Provide the (X, Y) coordinate of the cell's center where the given text is located.  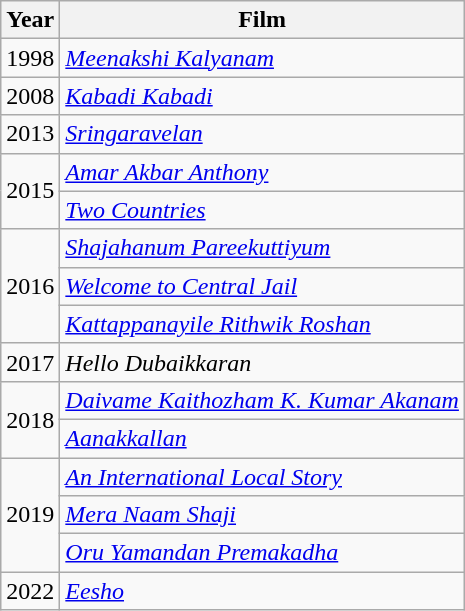
2022 (30, 591)
Eesho (262, 591)
Film (262, 20)
Shajahanum Pareekuttiyum (262, 248)
2016 (30, 286)
Kattappanayile Rithwik Roshan (262, 324)
Two Countries (262, 210)
Aanakkallan (262, 438)
2008 (30, 96)
Mera Naam Shaji (262, 515)
2013 (30, 134)
1998 (30, 58)
Welcome to Central Jail (262, 286)
Kabadi Kabadi (262, 96)
An International Local Story (262, 477)
Oru Yamandan Premakadha (262, 553)
2015 (30, 191)
2019 (30, 515)
Sringaravelan (262, 134)
Hello Dubaikkaran (262, 362)
Daivame Kaithozham K. Kumar Akanam (262, 400)
2018 (30, 419)
Amar Akbar Anthony (262, 172)
Meenakshi Kalyanam (262, 58)
Year (30, 20)
2017 (30, 362)
